Find where the given text appears and provide that cell's center as (x, y) coordinate. 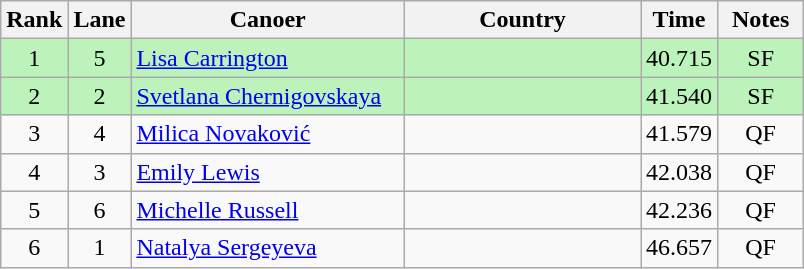
42.038 (680, 172)
Milica Novaković (268, 134)
Rank (34, 20)
42.236 (680, 210)
Lane (100, 20)
Notes (761, 20)
Time (680, 20)
Svetlana Chernigovskaya (268, 96)
41.579 (680, 134)
Emily Lewis (268, 172)
Michelle Russell (268, 210)
Lisa Carrington (268, 58)
Country (522, 20)
Canoer (268, 20)
46.657 (680, 248)
40.715 (680, 58)
41.540 (680, 96)
Natalya Sergeyeva (268, 248)
